Pinpoint the cell where the given text exists, returning its (x, y) midpoint coordinate. 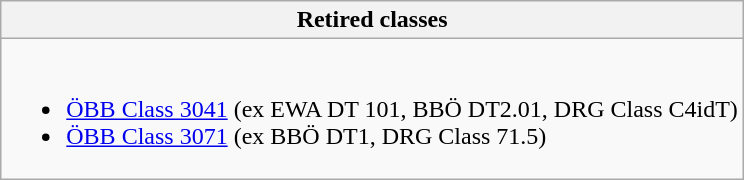
ÖBB Class 3041 (ex EWA DT 101, BBÖ DT2.01, DRG Class C4idT)ÖBB Class 3071 (ex BBÖ DT1, DRG Class 71.5) (372, 109)
Retired classes (372, 20)
